From the cell containing the given text, extract its center point as [x, y] coordinate. 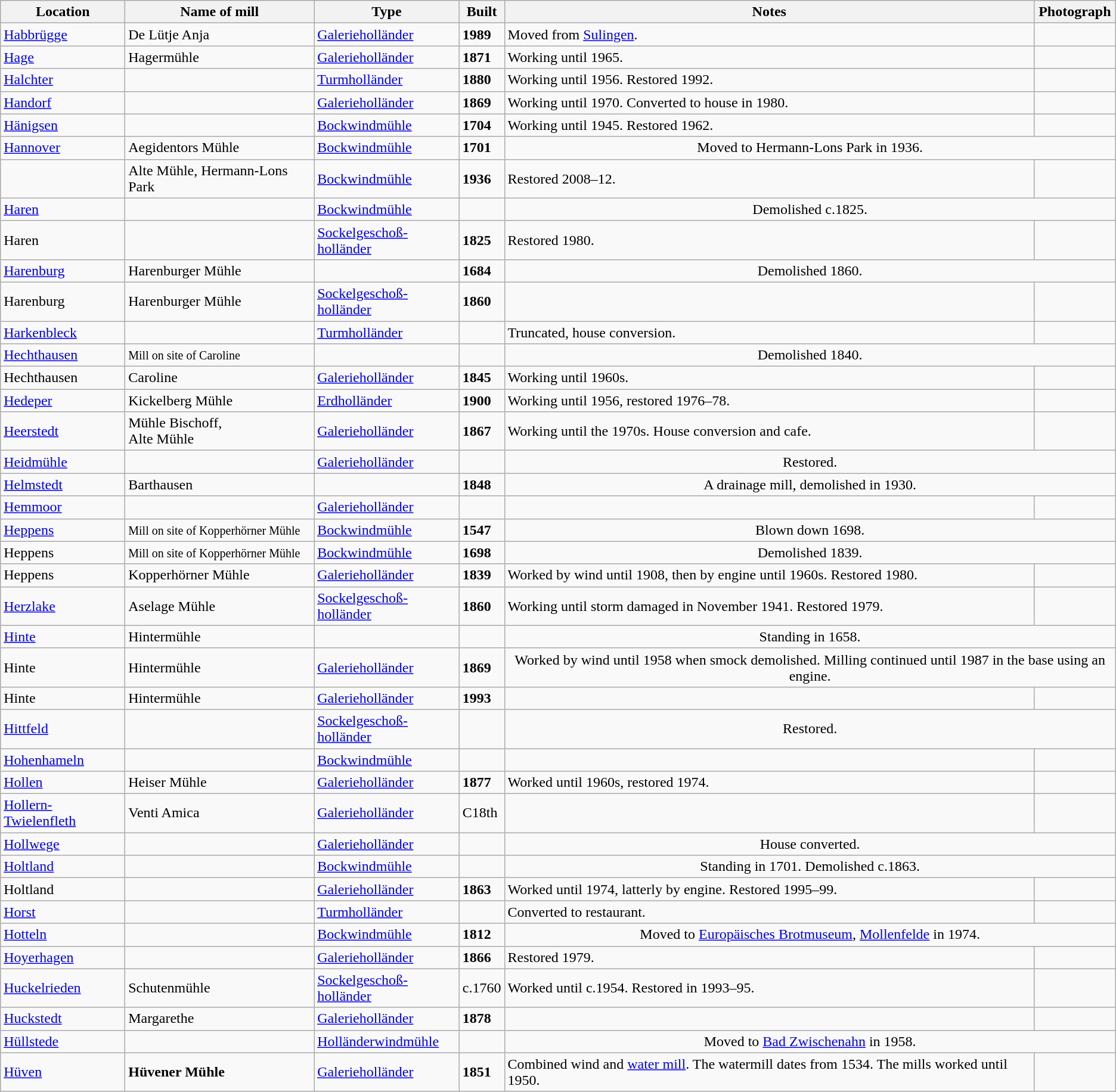
Aselage Mühle [219, 606]
1701 [482, 148]
Moved to Europäisches Brotmuseum, Mollenfelde in 1974. [810, 935]
Schutenmühle [219, 988]
Truncated, house conversion. [769, 332]
Hotteln [63, 935]
Mill on site of Caroline [219, 355]
1851 [482, 1072]
Worked by wind until 1958 when smock demolished. Milling continued until 1987 in the base using an engine. [810, 668]
Working until 1945. Restored 1962. [769, 125]
1812 [482, 935]
Huckelrieden [63, 988]
Hänigsen [63, 125]
Hohenhameln [63, 760]
Heiser Mühle [219, 783]
Standing in 1658. [810, 637]
Moved to Bad Zwischenahn in 1958. [810, 1041]
Hage [63, 57]
c.1760 [482, 988]
Hüllstede [63, 1041]
De Lütje Anja [219, 35]
Working until 1960s. [769, 378]
Demolished 1860. [810, 271]
1880 [482, 80]
1866 [482, 957]
Halchter [63, 80]
1839 [482, 575]
Helmstedt [63, 485]
Kickelberg Mühle [219, 401]
Hüven [63, 1072]
Location [63, 12]
C18th [482, 813]
A drainage mill, demolished in 1930. [810, 485]
Hemmoor [63, 507]
Holländerwindmühle [387, 1041]
Restored 2008–12. [769, 179]
Restored 1979. [769, 957]
Blown down 1698. [810, 530]
Hittfeld [63, 728]
Barthausen [219, 485]
Huckstedt [63, 1019]
Worked by wind until 1908, then by engine until 1960s. Restored 1980. [769, 575]
Notes [769, 12]
Working until the 1970s. House conversion and cafe. [769, 432]
Working until 1956, restored 1976–78. [769, 401]
Erdholländer [387, 401]
Herzlake [63, 606]
Built [482, 12]
Name of mill [219, 12]
Hannover [63, 148]
1936 [482, 179]
1877 [482, 783]
1825 [482, 240]
Hüvener Mühle [219, 1072]
Converted to restaurant. [769, 912]
Handorf [63, 103]
Demolished 1839. [810, 553]
Working until 1956. Restored 1992. [769, 80]
Horst [63, 912]
1878 [482, 1019]
Combined wind and water mill. The watermill dates from 1534. The mills worked until 1950. [769, 1072]
Hoyerhagen [63, 957]
Demolished 1840. [810, 355]
1698 [482, 553]
Type [387, 12]
Heerstedt [63, 432]
Hollern-Twielenfleth [63, 813]
Hollwege [63, 844]
Caroline [219, 378]
Heidmühle [63, 462]
Mühle Bischoff,Alte Mühle [219, 432]
Moved to Hermann-Lons Park in 1936. [810, 148]
Hedeper [63, 401]
Margarethe [219, 1019]
1863 [482, 889]
Worked until 1974, latterly by engine. Restored 1995–99. [769, 889]
1993 [482, 698]
Hollen [63, 783]
Alte Mühle, Hermann-Lons Park [219, 179]
1871 [482, 57]
Harkenbleck [63, 332]
House converted. [810, 844]
Photograph [1075, 12]
1848 [482, 485]
1900 [482, 401]
Moved from Sulingen. [769, 35]
1845 [482, 378]
Habbrügge [63, 35]
1547 [482, 530]
Hagermühle [219, 57]
1684 [482, 271]
Venti Amica [219, 813]
Standing in 1701. Demolished c.1863. [810, 867]
Aegidentors Mühle [219, 148]
Working until 1970. Converted to house in 1980. [769, 103]
1704 [482, 125]
Demolished c.1825. [810, 209]
Restored 1980. [769, 240]
1989 [482, 35]
Worked until 1960s, restored 1974. [769, 783]
Kopperhörner Mühle [219, 575]
Working until 1965. [769, 57]
Working until storm damaged in November 1941. Restored 1979. [769, 606]
1867 [482, 432]
Worked until c.1954. Restored in 1993–95. [769, 988]
